Output the [x, y] coordinate of the center of the cell containing the given text.  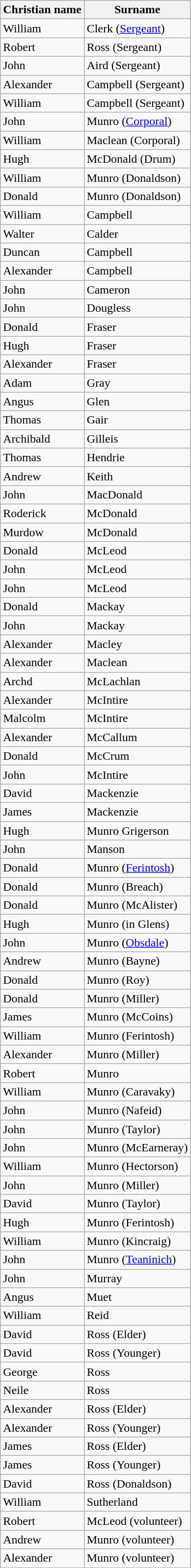
McLachlan [137, 681]
Sutherland [137, 1502]
Munro (Nafeid) [137, 1110]
Murdow [42, 532]
Neile [42, 1390]
McCallum [137, 737]
Munro (Caravaky) [137, 1092]
Adam [42, 383]
Reid [137, 1316]
Malcolm [42, 719]
Walter [42, 234]
Duncan [42, 252]
Maclean (Corporal) [137, 140]
Munro (McCoins) [137, 1017]
Muet [137, 1297]
Munro (in Glens) [137, 924]
Munro (Breach) [137, 887]
Munro (McAlister) [137, 905]
Manson [137, 849]
Munro (Roy) [137, 980]
Munro (McEarneray) [137, 1148]
Roderick [42, 513]
Munro (Bayne) [137, 961]
Munro (Hectorson) [137, 1167]
Surname [137, 10]
McLeod (volunteer) [137, 1521]
Glen [137, 401]
Munro (Obsdale) [137, 943]
Calder [137, 234]
Ross (Sergeant) [137, 47]
Dougless [137, 308]
Munro (Teaninich) [137, 1260]
Maclean [137, 663]
MacDonald [137, 495]
George [42, 1371]
McDonald (Drum) [137, 159]
Keith [137, 476]
Murray [137, 1278]
Ross (Donaldson) [137, 1484]
Munro Grigerson [137, 831]
Gilleis [137, 439]
Gray [137, 383]
Macley [137, 644]
Munro (Corporal) [137, 122]
Munro (Kincraig) [137, 1241]
Archibald [42, 439]
Hendrie [137, 457]
Christian name [42, 10]
McCrum [137, 756]
Cameron [137, 290]
Munro [137, 1073]
Gair [137, 420]
Clerk (Sergeant) [137, 28]
Archd [42, 681]
Aird (Sergeant) [137, 66]
